Extract the (X, Y) coordinate from the center of the cell holding the provided text.  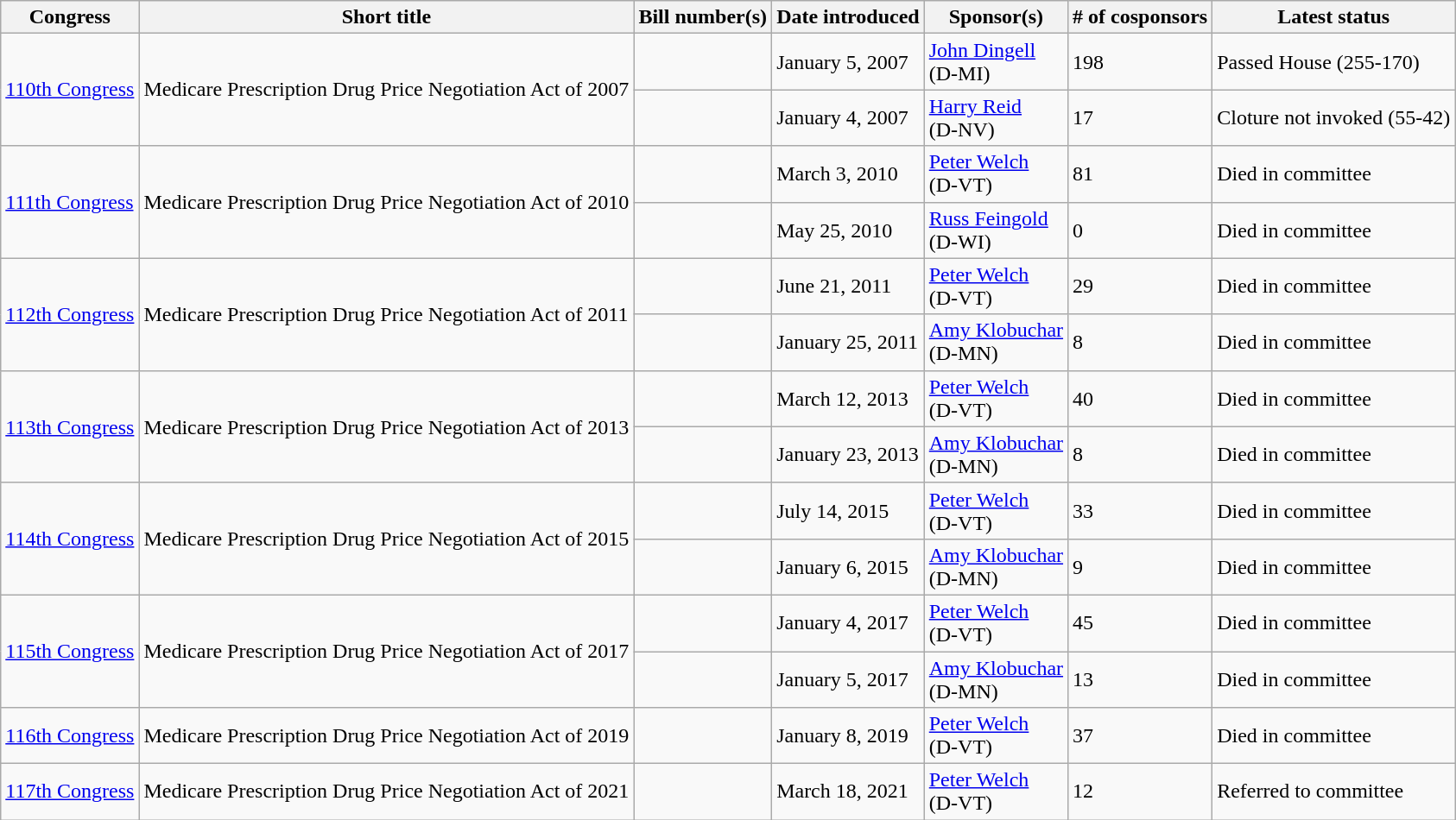
January 4, 2017 (848, 623)
Medicare Prescription Drug Price Negotiation Act of 2021 (387, 792)
198 (1140, 62)
January 8, 2019 (848, 735)
John Dingell(D-MI) (996, 62)
114th Congress (70, 539)
111th Congress (70, 202)
June 21, 2011 (848, 287)
Medicare Prescription Drug Price Negotiation Act of 2019 (387, 735)
January 4, 2007 (848, 117)
Medicare Prescription Drug Price Negotiation Act of 2010 (387, 202)
January 5, 2007 (848, 62)
July 14, 2015 (848, 511)
Cloture not invoked (55-42) (1333, 117)
March 18, 2021 (848, 792)
Bill number(s) (703, 17)
33 (1140, 511)
40 (1140, 399)
117th Congress (70, 792)
112th Congress (70, 314)
Russ Feingold(D-WI) (996, 230)
9 (1140, 566)
Medicare Prescription Drug Price Negotiation Act of 2017 (387, 651)
Medicare Prescription Drug Price Negotiation Act of 2015 (387, 539)
Sponsor(s) (996, 17)
45 (1140, 623)
March 12, 2013 (848, 399)
17 (1140, 117)
37 (1140, 735)
Harry Reid(D-NV) (996, 117)
Date introduced (848, 17)
116th Congress (70, 735)
May 25, 2010 (848, 230)
# of cosponsors (1140, 17)
January 5, 2017 (848, 678)
Latest status (1333, 17)
Congress (70, 17)
0 (1140, 230)
Medicare Prescription Drug Price Negotiation Act of 2013 (387, 426)
Short title (387, 17)
January 23, 2013 (848, 454)
12 (1140, 792)
January 6, 2015 (848, 566)
Medicare Prescription Drug Price Negotiation Act of 2007 (387, 90)
January 25, 2011 (848, 342)
Referred to committee (1333, 792)
115th Congress (70, 651)
81 (1140, 174)
Medicare Prescription Drug Price Negotiation Act of 2011 (387, 314)
March 3, 2010 (848, 174)
110th Congress (70, 90)
29 (1140, 287)
Passed House (255-170) (1333, 62)
113th Congress (70, 426)
13 (1140, 678)
